Find where the given text appears and provide that cell's center as [X, Y] coordinate. 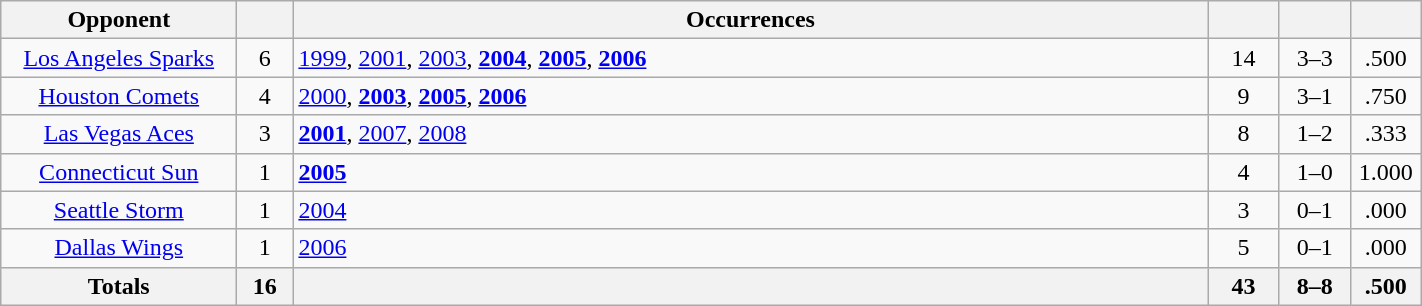
2004 [750, 210]
1–0 [1314, 172]
2006 [750, 248]
3–1 [1314, 96]
.333 [1386, 134]
Houston Comets [119, 96]
.750 [1386, 96]
Opponent [119, 20]
16 [265, 286]
1999, 2001, 2003, 2004, 2005, 2006 [750, 58]
5 [1244, 248]
1.000 [1386, 172]
2000, 2003, 2005, 2006 [750, 96]
8 [1244, 134]
Dallas Wings [119, 248]
2001, 2007, 2008 [750, 134]
8–8 [1314, 286]
Connecticut Sun [119, 172]
Las Vegas Aces [119, 134]
Totals [119, 286]
Seattle Storm [119, 210]
6 [265, 58]
3–3 [1314, 58]
14 [1244, 58]
Los Angeles Sparks [119, 58]
43 [1244, 286]
2005 [750, 172]
9 [1244, 96]
1–2 [1314, 134]
Occurrences [750, 20]
